Provide the (x, y) coordinate of the cell's center where the given text is located.  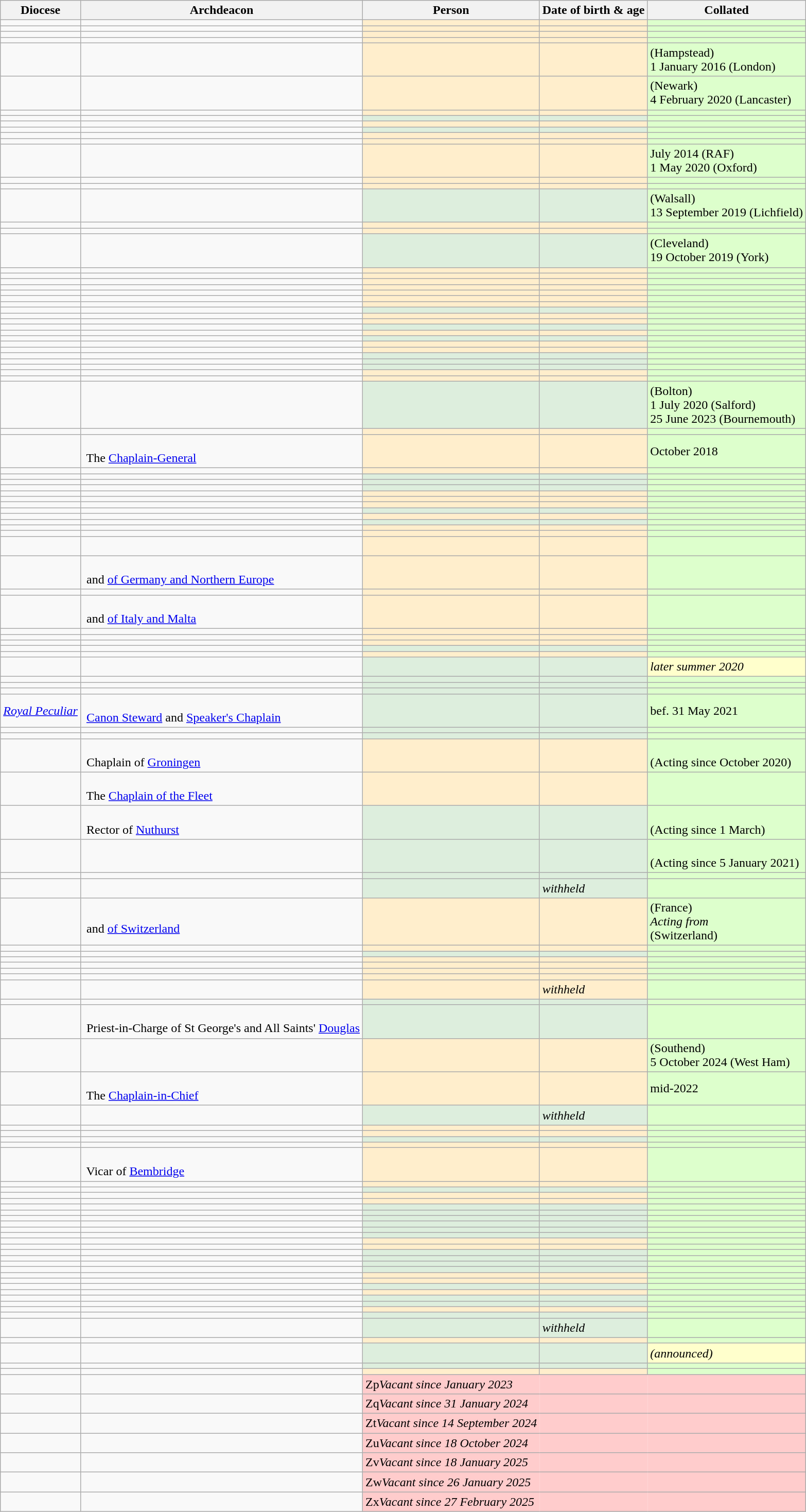
July 2014 (RAF)1 May 2020 (Oxford) (727, 161)
(Cleveland)19 October 2019 (York) (727, 250)
ZvVacant since 18 January 2025 (451, 1463)
ZqVacant since 31 January 2024 (451, 1404)
October 2018 (727, 451)
(announced) (727, 1353)
bef. 31 May 2021 (727, 711)
Canon Steward and Speaker's Chaplain (221, 711)
(Hampstead)1 January 2016 (London) (727, 60)
(Bolton)1 July 2020 (Salford)25 June 2023 (Bournemouth) (727, 405)
later summer 2020 (727, 667)
Priest-in-Charge of St George's and All Saints' Douglas (221, 1022)
Rector of Nuthurst (221, 822)
Diocese (41, 10)
and of Germany and Northern Europe (221, 573)
(Newark)4 February 2020 (Lancaster) (727, 93)
ZpVacant since January 2023 (451, 1384)
ZwVacant since 26 January 2025 (451, 1482)
The Chaplain of the Fleet (221, 789)
ZtVacant since 14 September 2024 (451, 1423)
(Southend)5 October 2024 (West Ham) (727, 1055)
(Acting since October 2020) (727, 755)
Royal Peculiar (41, 711)
(Walsall)13 September 2019 (Lichfield) (727, 206)
ZxVacant since 27 February 2025 (451, 1502)
and of Italy and Malta (221, 612)
The Chaplain-General (221, 451)
and of Switzerland (221, 922)
(Acting since 5 January 2021) (727, 856)
ZuVacant since 18 October 2024 (451, 1443)
(Acting since 1 March) (727, 822)
Archdeacon (221, 10)
Person (451, 10)
Vicar of Bembridge (221, 1165)
Collated (727, 10)
Chaplain of Groningen (221, 755)
(France)Acting from (Switzerland) (727, 922)
Date of birth & age (593, 10)
mid-2022 (727, 1089)
The Chaplain-in-Chief (221, 1089)
